Identify which cell holds the provided text, then report its [x, y] central coordinate. 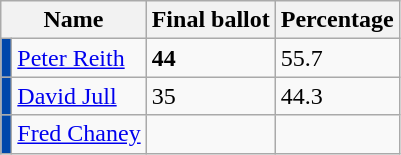
Peter Reith [79, 58]
35 [210, 96]
Name [74, 20]
44.3 [337, 96]
Percentage [337, 20]
Final ballot [210, 20]
55.7 [337, 58]
44 [210, 58]
Fred Chaney [79, 134]
David Jull [79, 96]
